Locate the cell with the specified text and output its (X, Y) center coordinate. 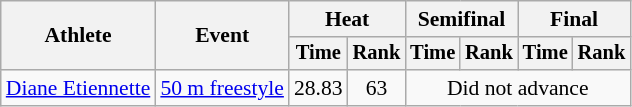
Semifinal (461, 19)
Event (222, 36)
Did not advance (518, 88)
63 (377, 88)
Diane Etiennette (78, 88)
50 m freestyle (222, 88)
Final (574, 19)
Athlete (78, 36)
28.83 (318, 88)
Heat (347, 19)
